Find where the given text appears and provide that cell's center as [x, y] coordinate. 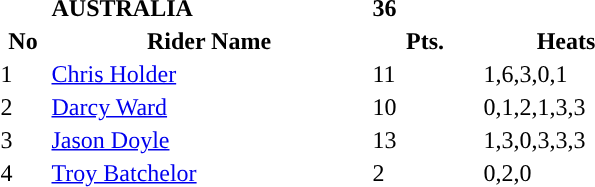
11 [425, 74]
Rider Name [209, 41]
Darcy Ward [209, 107]
13 [425, 140]
10 [425, 107]
Chris Holder [209, 74]
Jason Doyle [209, 140]
Pts. [425, 41]
